Return [x, y] of the center of cell containing provided text 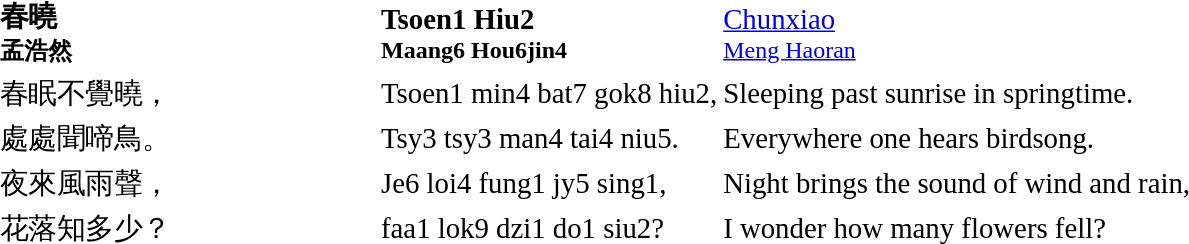
Je6 loi4 fung1 jy5 sing1, [548, 183]
Tsy3 tsy3 man4 tai4 niu5. [548, 139]
Tsoen1 min4 bat7 gok8 hiu2, [548, 93]
